Scan for the cell matching the given text and deliver its [X, Y] coordinate at center. 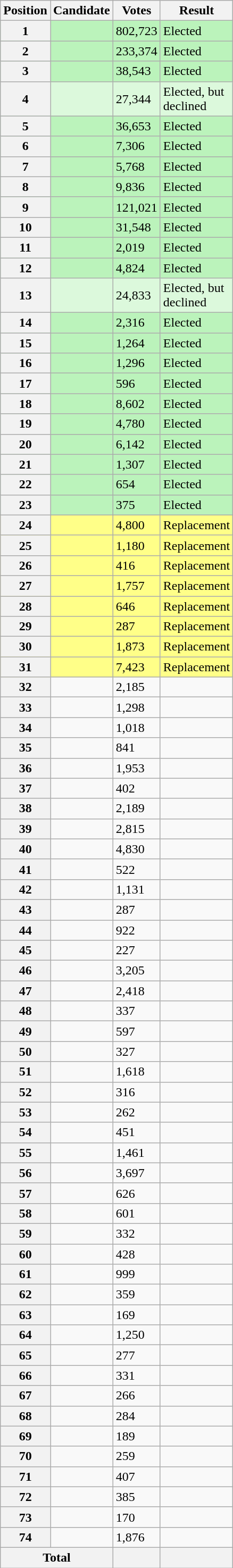
24,833 [136, 296]
72 [26, 1497]
8,602 [136, 404]
68 [26, 1416]
32 [26, 687]
385 [136, 1497]
284 [136, 1416]
1,876 [136, 1537]
60 [26, 1254]
46 [26, 971]
2,316 [136, 323]
5,768 [136, 166]
35 [26, 748]
54 [26, 1132]
1,953 [136, 768]
74 [26, 1537]
802,723 [136, 31]
1,131 [136, 889]
66 [26, 1375]
3 [26, 71]
16 [26, 363]
6 [26, 146]
65 [26, 1355]
33 [26, 707]
30 [26, 647]
53 [26, 1112]
50 [26, 1052]
36 [26, 768]
34 [26, 728]
428 [136, 1254]
70 [26, 1456]
416 [136, 565]
22 [26, 485]
2,815 [136, 829]
57 [26, 1193]
1,180 [136, 545]
27,344 [136, 99]
1,757 [136, 586]
71 [26, 1477]
170 [136, 1517]
28 [26, 606]
59 [26, 1233]
359 [136, 1295]
4,830 [136, 849]
25 [26, 545]
38,543 [136, 71]
1,298 [136, 707]
2,185 [136, 687]
169 [136, 1315]
31 [26, 667]
27 [26, 586]
402 [136, 788]
56 [26, 1173]
1,873 [136, 647]
3,205 [136, 971]
44 [26, 930]
407 [136, 1477]
41 [26, 869]
227 [136, 950]
5 [26, 126]
654 [136, 485]
19 [26, 424]
Position [26, 11]
8 [26, 187]
331 [136, 1375]
522 [136, 869]
67 [26, 1396]
841 [136, 748]
23 [26, 505]
42 [26, 889]
24 [26, 525]
9,836 [136, 187]
1,250 [136, 1335]
999 [136, 1274]
1,018 [136, 728]
1,296 [136, 363]
73 [26, 1517]
259 [136, 1456]
277 [136, 1355]
13 [26, 296]
7,423 [136, 667]
10 [26, 227]
1 [26, 31]
626 [136, 1193]
646 [136, 606]
Candidate [81, 11]
14 [26, 323]
2,418 [136, 991]
332 [136, 1233]
4 [26, 99]
316 [136, 1092]
18 [26, 404]
37 [26, 788]
62 [26, 1295]
63 [26, 1315]
47 [26, 991]
51 [26, 1072]
922 [136, 930]
58 [26, 1213]
233,374 [136, 51]
3,697 [136, 1173]
64 [26, 1335]
12 [26, 268]
2 [26, 51]
451 [136, 1132]
597 [136, 1031]
1,618 [136, 1072]
1,307 [136, 464]
38 [26, 808]
327 [136, 1052]
29 [26, 627]
337 [136, 1011]
39 [26, 829]
121,021 [136, 207]
4,824 [136, 268]
31,548 [136, 227]
49 [26, 1031]
52 [26, 1092]
17 [26, 383]
4,800 [136, 525]
2,189 [136, 808]
11 [26, 247]
9 [26, 207]
69 [26, 1436]
15 [26, 343]
1,461 [136, 1153]
375 [136, 505]
Result [196, 11]
6,142 [136, 444]
21 [26, 464]
20 [26, 444]
55 [26, 1153]
36,653 [136, 126]
26 [26, 565]
1,264 [136, 343]
48 [26, 1011]
40 [26, 849]
266 [136, 1396]
45 [26, 950]
7 [26, 166]
601 [136, 1213]
4,780 [136, 424]
Total [57, 1557]
7,306 [136, 146]
262 [136, 1112]
61 [26, 1274]
2,019 [136, 247]
Votes [136, 11]
43 [26, 910]
596 [136, 383]
189 [136, 1436]
